Search for the cell housing the specified text and yield its [X, Y] center coordinate. 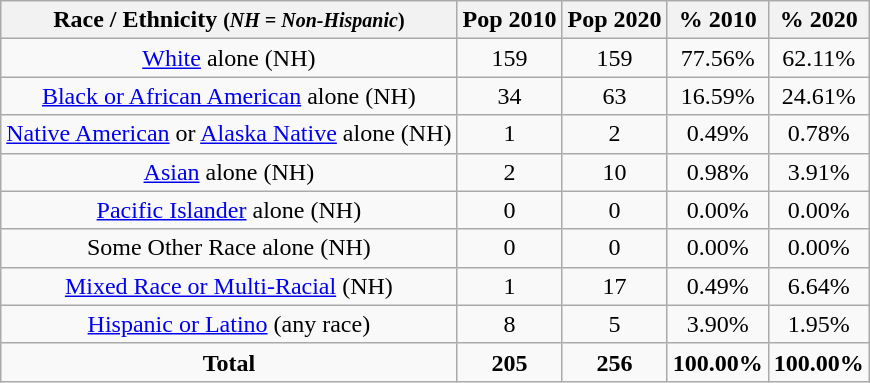
Mixed Race or Multi-Racial (NH) [229, 286]
1.95% [818, 324]
77.56% [718, 58]
% 2010 [718, 20]
% 2020 [818, 20]
10 [614, 172]
63 [614, 96]
256 [614, 362]
Pacific Islander alone (NH) [229, 210]
6.64% [818, 286]
Race / Ethnicity (NH = Non-Hispanic) [229, 20]
Hispanic or Latino (any race) [229, 324]
17 [614, 286]
16.59% [718, 96]
5 [614, 324]
White alone (NH) [229, 58]
24.61% [818, 96]
205 [510, 362]
Black or African American alone (NH) [229, 96]
Some Other Race alone (NH) [229, 248]
3.91% [818, 172]
3.90% [718, 324]
34 [510, 96]
8 [510, 324]
Native American or Alaska Native alone (NH) [229, 134]
62.11% [818, 58]
Total [229, 362]
Pop 2010 [510, 20]
Pop 2020 [614, 20]
0.98% [718, 172]
Asian alone (NH) [229, 172]
0.78% [818, 134]
